From the cell containing the given text, extract its center point as (X, Y) coordinate. 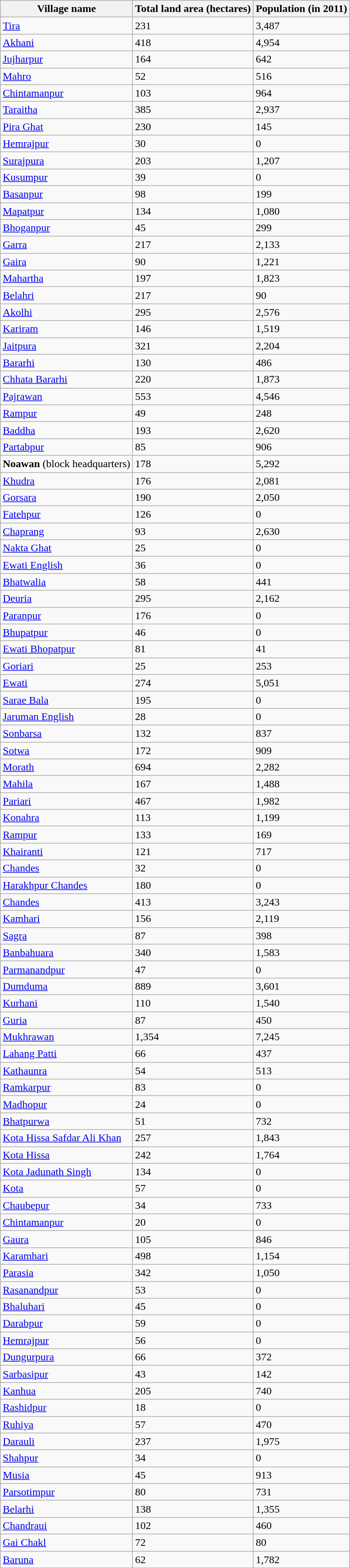
Pira Ghat (66, 127)
Baruna (66, 1559)
Kanhua (66, 1391)
1,540 (301, 1003)
Fatehpur (66, 515)
Gai Chakl (66, 1542)
3,601 (301, 986)
142 (301, 1374)
195 (193, 700)
Chandraui (66, 1525)
18 (193, 1408)
248 (301, 413)
7,245 (301, 1037)
Basanpur (66, 194)
889 (193, 986)
Kurhani (66, 1003)
2,204 (301, 346)
1,583 (301, 952)
83 (193, 1088)
Belahri (66, 295)
Kota Hissa Safdar Ali Khan (66, 1138)
1,764 (301, 1155)
Surajpura (66, 160)
274 (193, 683)
Paranpur (66, 616)
2,133 (301, 245)
Ewati Bhopatpur (66, 649)
913 (301, 1475)
Gaira (66, 262)
Ruhiya (66, 1425)
2,050 (301, 498)
906 (301, 447)
Sagra (66, 936)
30 (193, 143)
132 (193, 733)
2,620 (301, 430)
Morath (66, 767)
172 (193, 751)
Konahra (66, 818)
178 (193, 464)
299 (301, 228)
Darauli (66, 1441)
Chhata Bararhi (66, 379)
Dungurpura (66, 1357)
1,823 (301, 279)
733 (301, 1205)
2,937 (301, 110)
Sarae Bala (66, 700)
Kota Hissa (66, 1155)
62 (193, 1559)
59 (193, 1324)
Pariari (66, 801)
121 (193, 852)
Kamhari (66, 919)
Gorsara (66, 498)
1,080 (301, 211)
1,873 (301, 379)
Nakta Ghat (66, 548)
3,243 (301, 902)
Shahpur (66, 1458)
105 (193, 1239)
58 (193, 582)
237 (193, 1441)
Mukhrawan (66, 1037)
Ramkarpur (66, 1088)
717 (301, 852)
Harakhpur Chandes (66, 885)
Kota Jadunath Singh (66, 1172)
146 (193, 329)
909 (301, 751)
Mapatpur (66, 211)
Goriari (66, 666)
486 (301, 363)
Parmanandpur (66, 969)
1,221 (301, 262)
467 (193, 801)
1,355 (301, 1509)
1,975 (301, 1441)
4,954 (301, 43)
340 (193, 952)
2,282 (301, 767)
164 (193, 59)
Parsotimpur (66, 1492)
Noawan (block headquarters) (66, 464)
Guria (66, 1020)
1,982 (301, 801)
110 (193, 1003)
242 (193, 1155)
24 (193, 1104)
Jujharpur (66, 59)
1,154 (301, 1256)
Chaprang (66, 531)
Dumduma (66, 986)
130 (193, 363)
Sonbarsa (66, 733)
Musia (66, 1475)
Bhatwalia (66, 582)
2,081 (301, 480)
Lahang Patti (66, 1054)
1,354 (193, 1037)
Mahila (66, 784)
Tira (66, 26)
113 (193, 818)
Kathaunra (66, 1071)
Jaitpura (66, 346)
732 (301, 1121)
190 (193, 498)
Belarhi (66, 1509)
103 (193, 93)
1,843 (301, 1138)
Mahartha (66, 279)
3,487 (301, 26)
51 (193, 1121)
Parasia (66, 1273)
Banbahuara (66, 952)
197 (193, 279)
513 (301, 1071)
694 (193, 767)
Bhupatpur (66, 632)
Partabpur (66, 447)
516 (301, 76)
145 (301, 127)
413 (193, 902)
Kota (66, 1189)
1,050 (301, 1273)
36 (193, 565)
Population (in 2011) (301, 9)
257 (193, 1138)
1,782 (301, 1559)
418 (193, 43)
Bhatpurwa (66, 1121)
205 (193, 1391)
Akolhi (66, 312)
553 (193, 396)
2,162 (301, 599)
Village name (66, 9)
Darabpur (66, 1324)
230 (193, 127)
167 (193, 784)
Bhoganpur (66, 228)
Madhopur (66, 1104)
398 (301, 936)
72 (193, 1542)
Deuria (66, 599)
Kusumpur (66, 177)
28 (193, 716)
Karamhari (66, 1256)
81 (193, 649)
Jaruman English (66, 716)
20 (193, 1222)
Ewati (66, 683)
846 (301, 1239)
54 (193, 1071)
450 (301, 1020)
Bararhi (66, 363)
5,292 (301, 464)
1,199 (301, 818)
441 (301, 582)
5,051 (301, 683)
Rashidpur (66, 1408)
837 (301, 733)
41 (301, 649)
203 (193, 160)
43 (193, 1374)
156 (193, 919)
133 (193, 835)
Kariram (66, 329)
220 (193, 379)
Ewati English (66, 565)
1,488 (301, 784)
138 (193, 1509)
Chaubepur (66, 1205)
2,630 (301, 531)
460 (301, 1525)
385 (193, 110)
Baddha (66, 430)
Pajrawan (66, 396)
46 (193, 632)
437 (301, 1054)
56 (193, 1340)
Sarbasipur (66, 1374)
85 (193, 447)
321 (193, 346)
372 (301, 1357)
2,576 (301, 312)
253 (301, 666)
470 (301, 1425)
53 (193, 1290)
102 (193, 1525)
Khairanti (66, 852)
2,119 (301, 919)
231 (193, 26)
Mahro (66, 76)
740 (301, 1391)
199 (301, 194)
1,519 (301, 329)
49 (193, 413)
Sotwa (66, 751)
93 (193, 531)
52 (193, 76)
126 (193, 515)
Akhani (66, 43)
47 (193, 969)
Total land area (hectares) (193, 9)
180 (193, 885)
Bhaluhari (66, 1307)
342 (193, 1273)
169 (301, 835)
731 (301, 1492)
193 (193, 430)
Gaura (66, 1239)
Garra (66, 245)
32 (193, 868)
4,546 (301, 396)
964 (301, 93)
Rasanandpur (66, 1290)
642 (301, 59)
1,207 (301, 160)
Khudra (66, 480)
498 (193, 1256)
98 (193, 194)
Taraitha (66, 110)
39 (193, 177)
